From the cell containing the given text, extract its center point as [x, y] coordinate. 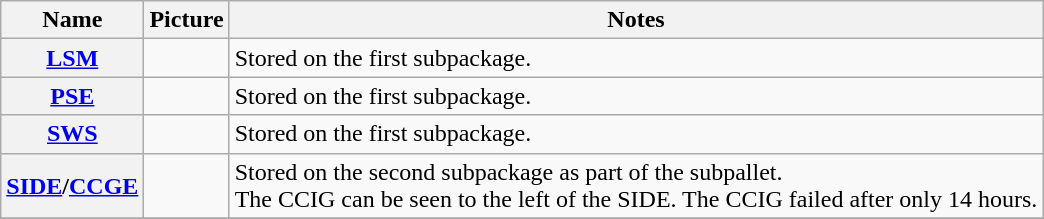
PSE [72, 96]
LSM [72, 58]
SIDE/CCGE [72, 186]
Stored on the second subpackage as part of the subpallet.The CCIG can be seen to the left of the SIDE. The CCIG failed after only 14 hours. [636, 186]
SWS [72, 134]
Name [72, 20]
Picture [186, 20]
Notes [636, 20]
